Output the (X, Y) coordinate of the center of the cell containing the given text.  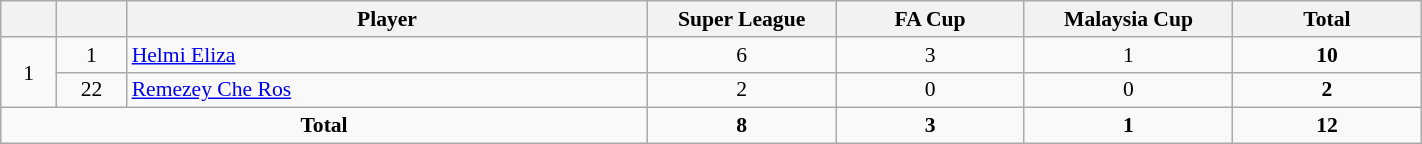
Helmi Eliza (388, 55)
12 (1328, 126)
Malaysia Cup (1128, 19)
Player (388, 19)
6 (742, 55)
Remezey Che Ros (388, 90)
FA Cup (930, 19)
10 (1328, 55)
Super League (742, 19)
8 (742, 126)
22 (91, 90)
